Output the (X, Y) coordinate of the center of the cell containing the given text.  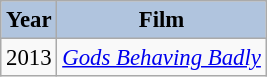
Year (29, 20)
Gods Behaving Badly (162, 58)
2013 (29, 58)
Film (162, 20)
